Return (x, y) of the center of cell containing provided text 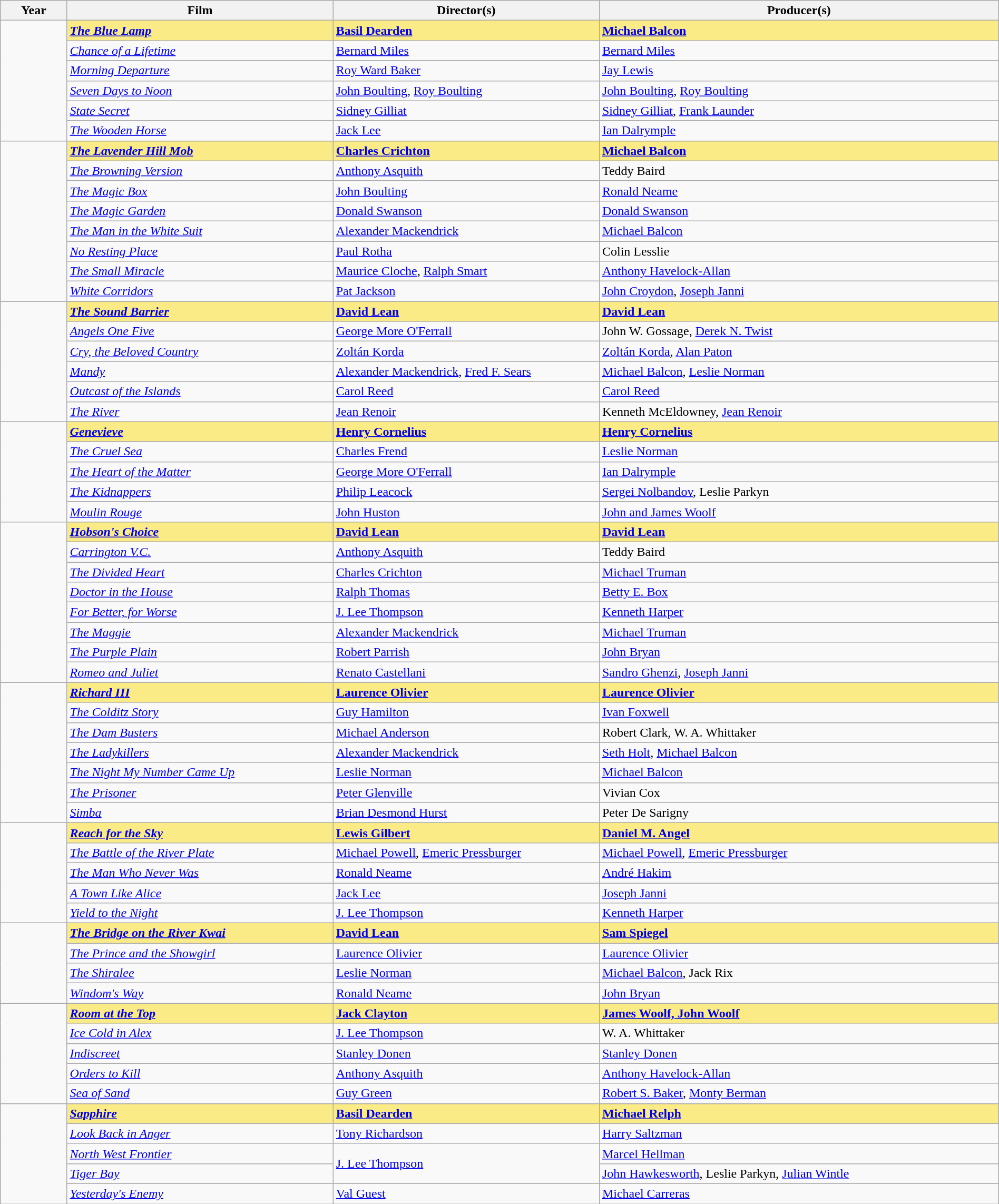
Chance of a Lifetime (200, 51)
The Cruel Sea (200, 452)
The Magic Box (200, 191)
The Heart of the Matter (200, 472)
Jay Lewis (799, 71)
The Dam Busters (200, 732)
The Bridge on the River Kwai (200, 933)
John Boulting (466, 191)
Cry, the Beloved Country (200, 351)
Philip Leacock (466, 492)
The Prince and the Showgirl (200, 953)
James Woolf, John Woolf (799, 1013)
Peter Glenville (466, 792)
No Resting Place (200, 251)
Renato Castellani (466, 672)
Doctor in the House (200, 592)
Seth Holt, Michael Balcon (799, 752)
Colin Lesslie (799, 251)
White Corridors (200, 291)
Room at the Top (200, 1013)
Sandro Ghenzi, Joseph Janni (799, 672)
Reach for the Sky (200, 833)
Tiger Bay (200, 1173)
Alexander Mackendrick, Fred F. Sears (466, 371)
John Croydon, Joseph Janni (799, 291)
Paul Rotha (466, 251)
Maurice Cloche, Ralph Smart (466, 271)
John W. Gossage, Derek N. Twist (799, 331)
Michael Relph (799, 1113)
John and James Woolf (799, 512)
Jean Renoir (466, 412)
Sapphire (200, 1113)
Roy Ward Baker (466, 71)
Romeo and Juliet (200, 672)
The Small Miracle (200, 271)
Vivian Cox (799, 792)
The Shiralee (200, 973)
Windom's Way (200, 993)
Robert Parrish (466, 652)
Betty E. Box (799, 592)
Mandy (200, 371)
Brian Desmond Hurst (466, 813)
The Colditz Story (200, 712)
Charles Frend (466, 452)
Yield to the Night (200, 913)
Seven Days to Noon (200, 91)
Genevieve (200, 432)
Robert S. Baker, Monty Berman (799, 1093)
John Hawkesworth, Leslie Parkyn, Julian Wintle (799, 1173)
Michael Anderson (466, 732)
Michael Balcon, Jack Rix (799, 973)
Angels One Five (200, 331)
Producer(s) (799, 11)
The Magic Garden (200, 211)
Look Back in Anger (200, 1133)
Guy Green (466, 1093)
The Man Who Never Was (200, 873)
Moulin Rouge (200, 512)
Zoltán Korda, Alan Paton (799, 351)
Daniel M. Angel (799, 833)
The Browning Version (200, 171)
The Lavender Hill Mob (200, 151)
The Maggie (200, 632)
A Town Like Alice (200, 893)
State Secret (200, 111)
Year (34, 11)
Richard III (200, 692)
Marcel Hellman (799, 1153)
Hobson's Choice (200, 532)
Peter De Sarigny (799, 813)
Ice Cold in Alex (200, 1033)
Yesterday's Enemy (200, 1193)
Film (200, 11)
Zoltán Korda (466, 351)
Michael Carreras (799, 1193)
The Ladykillers (200, 752)
Pat Jackson (466, 291)
Morning Departure (200, 71)
The Prisoner (200, 792)
Guy Hamilton (466, 712)
Tony Richardson (466, 1133)
Carrington V.C. (200, 552)
Sam Spiegel (799, 933)
Orders to Kill (200, 1073)
Val Guest (466, 1193)
Kenneth McEldowney, Jean Renoir (799, 412)
John Huston (466, 512)
Joseph Janni (799, 893)
Sea of Sand (200, 1093)
Sidney Gilliat (466, 111)
Indiscreet (200, 1053)
W. A. Whittaker (799, 1033)
Sidney Gilliat, Frank Launder (799, 111)
The Sound Barrier (200, 311)
André Hakim (799, 873)
Ralph Thomas (466, 592)
Simba (200, 813)
The Blue Lamp (200, 31)
Jack Clayton (466, 1013)
The Wooden Horse (200, 131)
Outcast of the Islands (200, 391)
Lewis Gilbert (466, 833)
Harry Saltzman (799, 1133)
Sergei Nolbandov, Leslie Parkyn (799, 492)
The Divided Heart (200, 572)
Robert Clark, W. A. Whittaker (799, 732)
North West Frontier (200, 1153)
The Purple Plain (200, 652)
Ivan Foxwell (799, 712)
For Better, for Worse (200, 612)
The Kidnappers (200, 492)
The Man in the White Suit (200, 231)
The Battle of the River Plate (200, 853)
The River (200, 412)
Michael Balcon, Leslie Norman (799, 371)
The Night My Number Came Up (200, 772)
Director(s) (466, 11)
